Find where the given text appears and provide that cell's center as (x, y) coordinate. 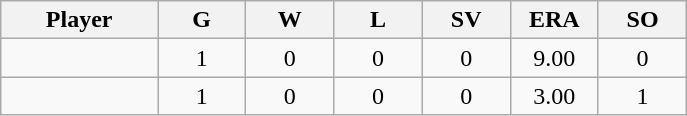
ERA (554, 20)
Player (80, 20)
9.00 (554, 58)
SV (466, 20)
L (378, 20)
SO (642, 20)
W (290, 20)
3.00 (554, 96)
G (202, 20)
